Search for the cell housing the specified text and yield its (x, y) center coordinate. 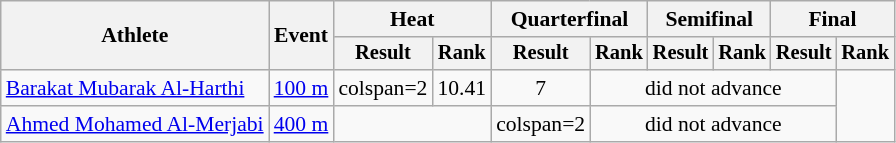
400 m (302, 124)
Ahmed Mohamed Al-Merjabi (135, 124)
100 m (302, 88)
Final (832, 19)
Quarterfinal (570, 19)
Event (302, 36)
Barakat Mubarak Al-Harthi (135, 88)
Semifinal (710, 19)
Athlete (135, 36)
Heat (412, 19)
7 (540, 88)
10.41 (462, 88)
